Pinpoint the cell where the given text exists, returning its (x, y) midpoint coordinate. 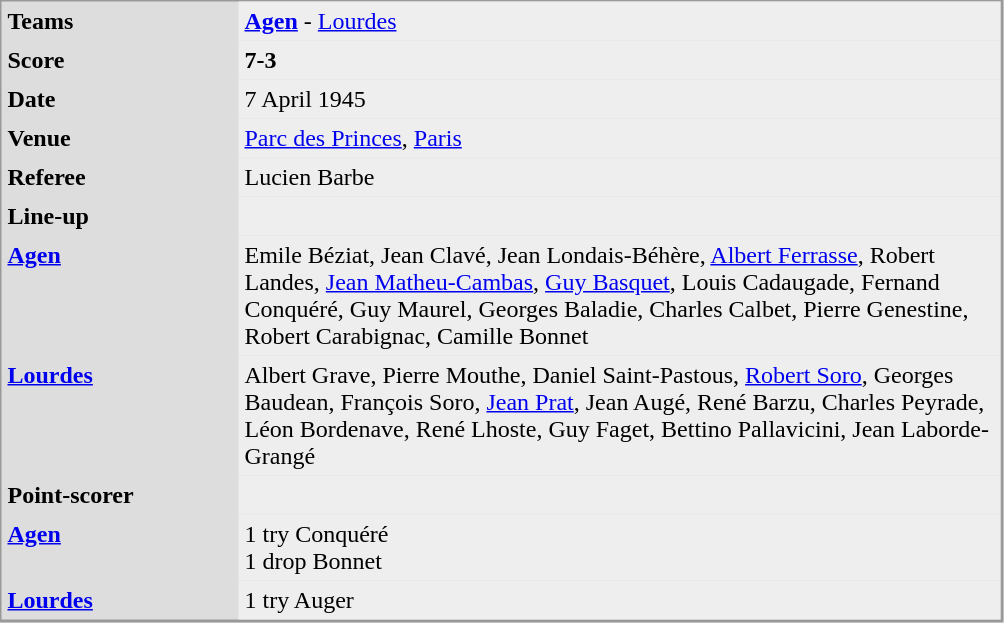
Lucien Barbe (619, 178)
1 try Conquéré1 drop Bonnet (619, 547)
Teams (120, 22)
Score (120, 60)
7-3 (619, 60)
1 try Auger (619, 600)
Parc des Princes, Paris (619, 138)
Date (120, 100)
7 April 1945 (619, 100)
Referee (120, 178)
Point-scorer (120, 496)
Venue (120, 138)
Line-up (120, 216)
Agen - Lourdes (619, 22)
